Extract the (X, Y) coordinate from the center of the cell holding the provided text.  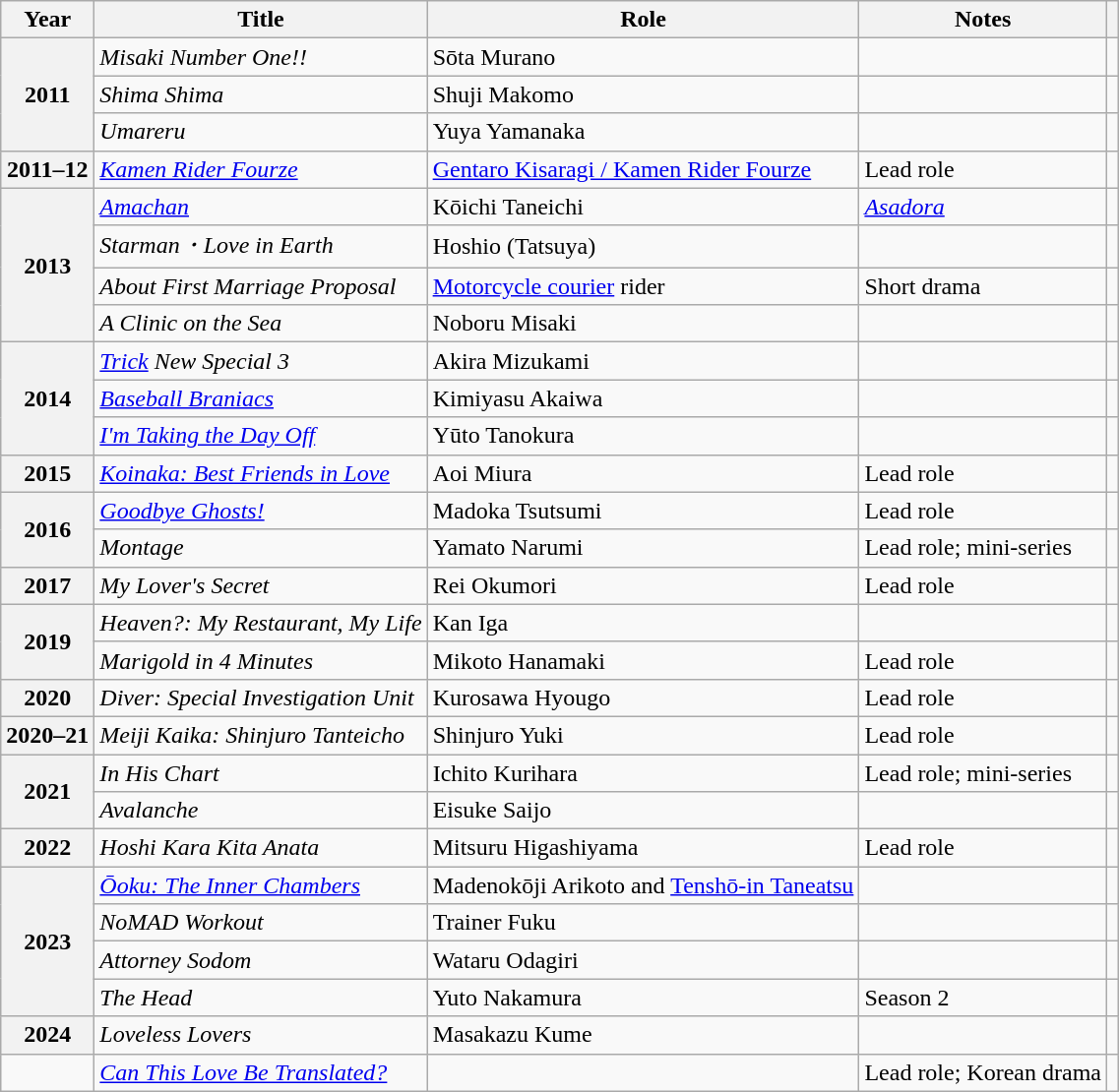
Mikoto Hanamaki (644, 660)
Title (261, 20)
Kōichi Taneichi (644, 207)
Masakazu Kume (644, 1035)
Starman・Love in Earth (261, 246)
Diver: Special Investigation Unit (261, 698)
Baseball Braniacs (261, 398)
Rei Okumori (644, 585)
Ichito Kurihara (644, 772)
2015 (47, 473)
Can This Love Be Translated? (261, 1072)
Notes (983, 20)
2017 (47, 585)
Avalanche (261, 811)
Amachan (261, 207)
Kan Iga (644, 623)
Motorcycle courier rider (644, 286)
Shima Shima (261, 94)
Yamato Narumi (644, 548)
2014 (47, 398)
Marigold in 4 Minutes (261, 660)
Madoka Tsutsumi (644, 511)
Heaven?: My Restaurant, My Life (261, 623)
Noboru Misaki (644, 324)
My Lover's Secret (261, 585)
Year (47, 20)
NoMAD Workout (261, 923)
Sōta Murano (644, 57)
2023 (47, 941)
Hoshi Kara Kita Anata (261, 848)
About First Marriage Proposal (261, 286)
Hoshio (Tatsuya) (644, 246)
2022 (47, 848)
Meiji Kaika: Shinjuro Tanteicho (261, 735)
Gentaro Kisaragi / Kamen Rider Fourze (644, 169)
2020 (47, 698)
Koinaka: Best Friends in Love (261, 473)
Ōoku: The Inner Chambers (261, 885)
2024 (47, 1035)
Attorney Sodom (261, 960)
The Head (261, 998)
Akira Mizukami (644, 361)
Yūto Tanokura (644, 436)
Aoi Miura (644, 473)
Short drama (983, 286)
Madenokōji Arikoto and Tenshō-in Taneatsu (644, 885)
Misaki Number One!! (261, 57)
Kimiyasu Akaiwa (644, 398)
Kamen Rider Fourze (261, 169)
Umareru (261, 132)
2013 (47, 266)
Shuji Makomo (644, 94)
Trick New Special 3 (261, 361)
2011 (47, 94)
A Clinic on the Sea (261, 324)
Trainer Fuku (644, 923)
Yuya Yamanaka (644, 132)
Lead role; Korean drama (983, 1072)
2021 (47, 791)
2020–21 (47, 735)
2011–12 (47, 169)
Loveless Lovers (261, 1035)
Mitsuru Higashiyama (644, 848)
Yuto Nakamura (644, 998)
2016 (47, 529)
Montage (261, 548)
Eisuke Saijo (644, 811)
Wataru Odagiri (644, 960)
Role (644, 20)
Goodbye Ghosts! (261, 511)
I'm Taking the Day Off (261, 436)
In His Chart (261, 772)
2019 (47, 641)
Season 2 (983, 998)
Asadora (983, 207)
Shinjuro Yuki (644, 735)
Kurosawa Hyougo (644, 698)
